Scan for the cell matching the given text and deliver its [x, y] coordinate at center. 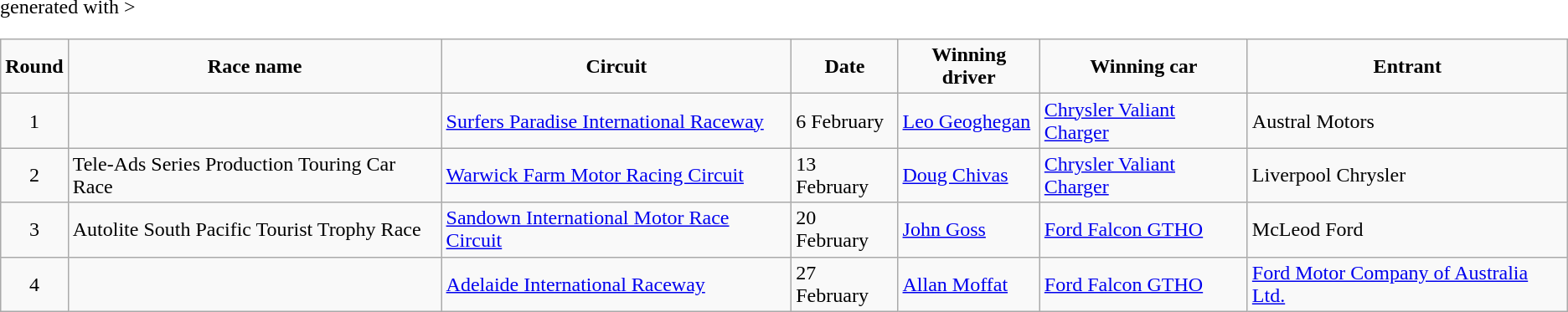
3 [34, 229]
John Goss [968, 229]
Liverpool Chrysler [1407, 176]
20 February [844, 229]
Warwick Farm Motor Racing Circuit [616, 176]
Adelaide International Raceway [616, 284]
13 February [844, 176]
Sandown International Motor Race Circuit [616, 229]
Autolite South Pacific Tourist Trophy Race [255, 229]
2 [34, 176]
Leo Geoghegan [968, 120]
Race name [255, 67]
Entrant [1407, 67]
4 [34, 284]
1 [34, 120]
Doug Chivas [968, 176]
Tele-Ads Series Production Touring Car Race [255, 176]
Austral Motors [1407, 120]
Circuit [616, 67]
Date [844, 67]
McLeod Ford [1407, 229]
Round [34, 67]
Winning car [1143, 67]
6 February [844, 120]
Ford Motor Company of Australia Ltd. [1407, 284]
Allan Moffat [968, 284]
27 February [844, 284]
Winning driver [968, 67]
Surfers Paradise International Raceway [616, 120]
